Find where the given text appears and provide that cell's center as (X, Y) coordinate. 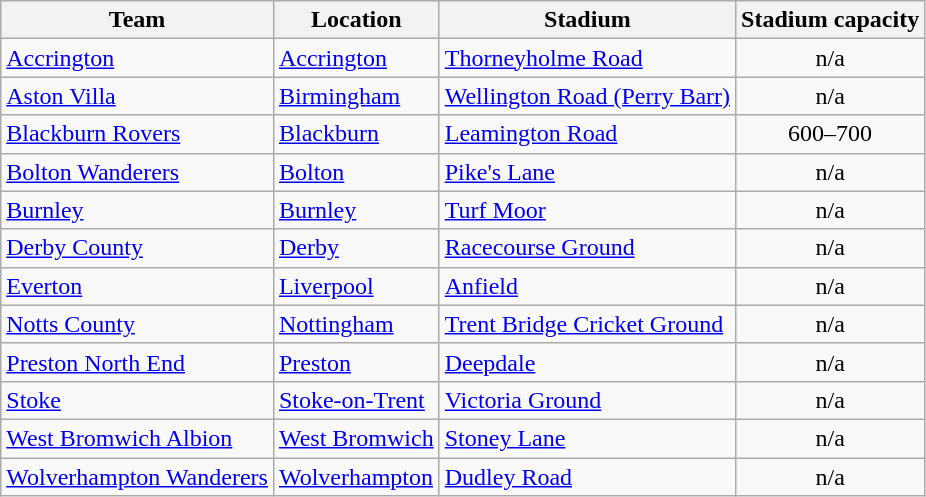
Stoney Lane (587, 438)
Thorneyholme Road (587, 58)
Leamington Road (587, 134)
600–700 (830, 134)
Blackburn Rovers (138, 134)
Stadium capacity (830, 20)
Aston Villa (138, 96)
Racecourse Ground (587, 248)
Dudley Road (587, 477)
Stadium (587, 20)
Pike's Lane (587, 172)
Victoria Ground (587, 400)
West Bromwich Albion (138, 438)
Bolton (356, 172)
Bolton Wanderers (138, 172)
Notts County (138, 324)
Nottingham (356, 324)
Wolverhampton (356, 477)
Wolverhampton Wanderers (138, 477)
Blackburn (356, 134)
Derby County (138, 248)
Derby (356, 248)
Wellington Road (Perry Barr) (587, 96)
Anfield (587, 286)
Everton (138, 286)
Location (356, 20)
Preston North End (138, 362)
Stoke (138, 400)
Turf Moor (587, 210)
Liverpool (356, 286)
Team (138, 20)
West Bromwich (356, 438)
Preston (356, 362)
Stoke-on-Trent (356, 400)
Birmingham (356, 96)
Deepdale (587, 362)
Trent Bridge Cricket Ground (587, 324)
